Pinpoint the cell where the given text exists, returning its (x, y) midpoint coordinate. 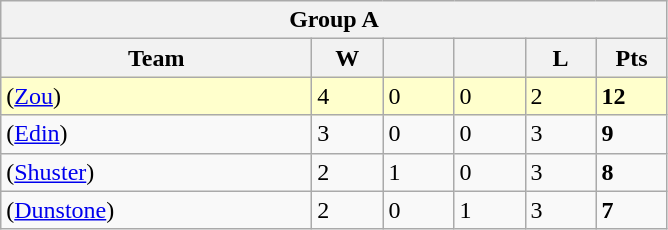
12 (632, 96)
(Dunstone) (156, 210)
(Zou) (156, 96)
(Edin) (156, 134)
8 (632, 172)
9 (632, 134)
L (560, 58)
4 (348, 96)
7 (632, 210)
Team (156, 58)
(Shuster) (156, 172)
Group A (334, 20)
W (348, 58)
Pts (632, 58)
